Pinpoint the cell where the given text exists, returning its (X, Y) midpoint coordinate. 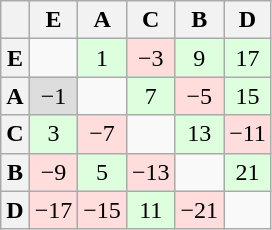
21 (248, 172)
−13 (150, 172)
13 (200, 134)
5 (102, 172)
−7 (102, 134)
−1 (54, 96)
7 (150, 96)
3 (54, 134)
−15 (102, 210)
−21 (200, 210)
11 (150, 210)
15 (248, 96)
1 (102, 58)
9 (200, 58)
−17 (54, 210)
−11 (248, 134)
−5 (200, 96)
−9 (54, 172)
17 (248, 58)
−3 (150, 58)
